For the text-containing cell, return its midpoint in [x, y] coordinate format. 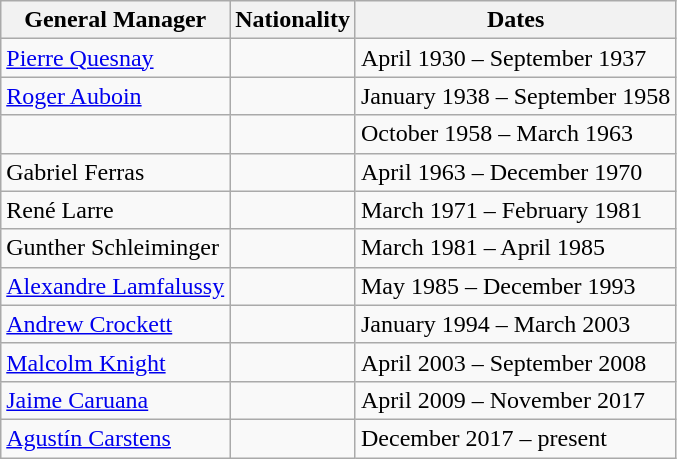
General Manager [116, 20]
Nationality [293, 20]
Pierre Quesnay [116, 58]
Alexandre Lamfalussy [116, 286]
March 1971 – February 1981 [515, 210]
Roger Auboin [116, 96]
April 2009 – November 2017 [515, 400]
January 1938 – September 1958 [515, 96]
Dates [515, 20]
March 1981 – April 1985 [515, 248]
April 1930 – September 1937 [515, 58]
May 1985 – December 1993 [515, 286]
January 1994 – March 2003 [515, 324]
Agustín Carstens [116, 438]
October 1958 – March 1963 [515, 134]
April 1963 – December 1970 [515, 172]
Andrew Crockett [116, 324]
December 2017 – present [515, 438]
Malcolm Knight [116, 362]
René Larre [116, 210]
April 2003 – September 2008 [515, 362]
Jaime Caruana [116, 400]
Gabriel Ferras [116, 172]
Gunther Schleiminger [116, 248]
